Capture the cell that displays the provided text and extract its (X, Y) central coordinate. 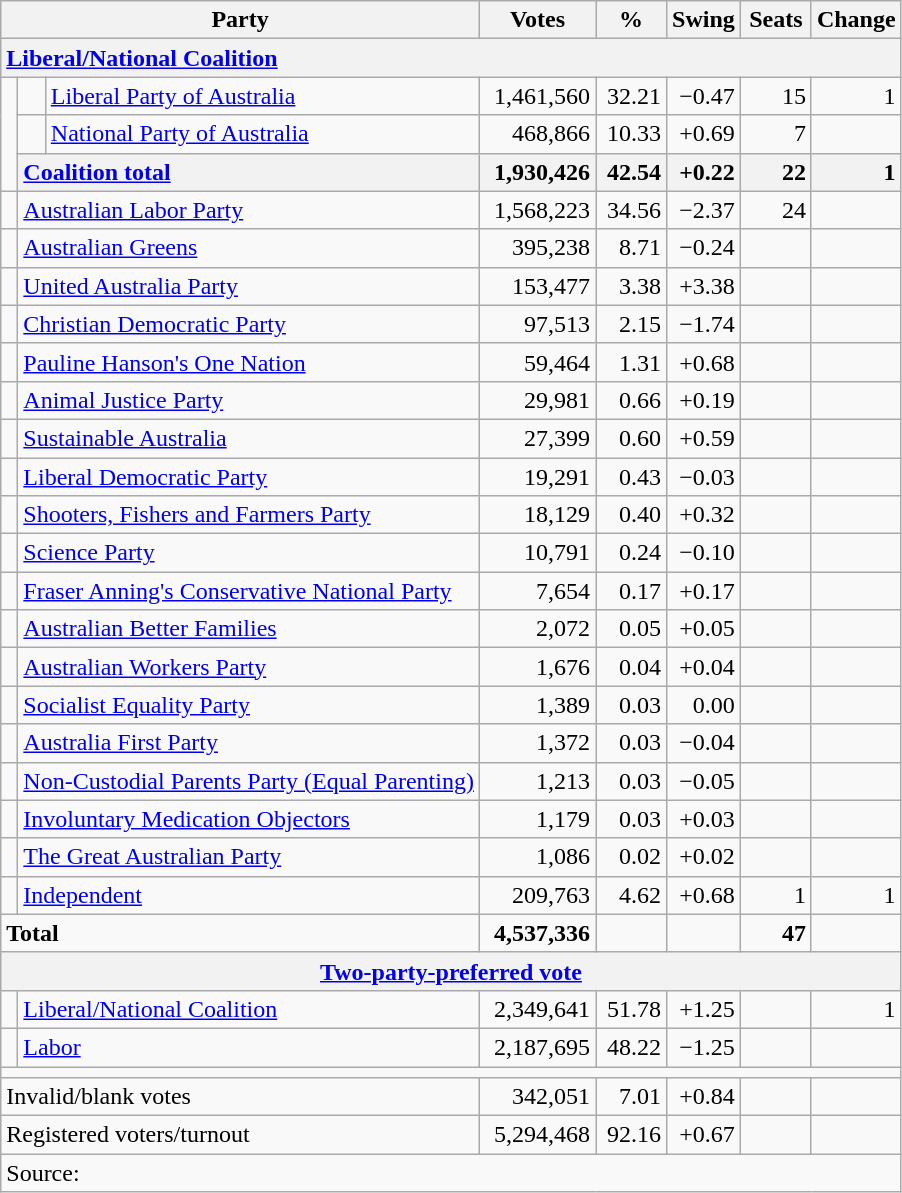
Liberal Party of Australia (262, 96)
Sustainable Australia (249, 438)
Science Party (249, 553)
+0.03 (704, 819)
0.66 (632, 400)
+3.38 (704, 286)
Christian Democratic Party (249, 324)
27,399 (537, 438)
97,513 (537, 324)
395,238 (537, 248)
0.02 (632, 857)
Two-party-preferred vote (451, 971)
1,086 (537, 857)
Pauline Hanson's One Nation (249, 362)
Involuntary Medication Objectors (249, 819)
Australian Labor Party (249, 210)
0.40 (632, 515)
−0.04 (704, 743)
0.05 (632, 629)
Non-Custodial Parents Party (Equal Parenting) (249, 781)
Coalition total (249, 172)
1,930,426 (537, 172)
Socialist Equality Party (249, 705)
Total (240, 933)
Australian Greens (249, 248)
19,291 (537, 477)
+0.04 (704, 667)
7,654 (537, 591)
−1.74 (704, 324)
+0.84 (704, 1097)
1,372 (537, 743)
−0.03 (704, 477)
24 (776, 210)
Shooters, Fishers and Farmers Party (249, 515)
2.15 (632, 324)
0.17 (632, 591)
3.38 (632, 286)
+0.32 (704, 515)
0.00 (704, 705)
Party (240, 20)
+0.67 (704, 1135)
34.56 (632, 210)
Swing (704, 20)
2,072 (537, 629)
10,791 (537, 553)
342,051 (537, 1097)
0.60 (632, 438)
+0.59 (704, 438)
18,129 (537, 515)
59,464 (537, 362)
+0.05 (704, 629)
−1.25 (704, 1047)
Labor (249, 1047)
10.33 (632, 134)
8.71 (632, 248)
Australian Workers Party (249, 667)
Registered voters/turnout (240, 1135)
22 (776, 172)
+0.02 (704, 857)
2,187,695 (537, 1047)
1,461,560 (537, 96)
47 (776, 933)
0.43 (632, 477)
−0.24 (704, 248)
209,763 (537, 895)
468,866 (537, 134)
Votes (537, 20)
National Party of Australia (262, 134)
1,676 (537, 667)
−2.37 (704, 210)
92.16 (632, 1135)
2,349,641 (537, 1009)
Independent (249, 895)
51.78 (632, 1009)
Invalid/blank votes (240, 1097)
42.54 (632, 172)
Australian Better Families (249, 629)
−0.10 (704, 553)
4,537,336 (537, 933)
7.01 (632, 1097)
1,179 (537, 819)
Liberal Democratic Party (249, 477)
% (632, 20)
1,389 (537, 705)
1,213 (537, 781)
Source: (451, 1173)
Change (856, 20)
+1.25 (704, 1009)
The Great Australian Party (249, 857)
−0.47 (704, 96)
48.22 (632, 1047)
153,477 (537, 286)
Australia First Party (249, 743)
Animal Justice Party (249, 400)
29,981 (537, 400)
United Australia Party (249, 286)
15 (776, 96)
0.04 (632, 667)
7 (776, 134)
1.31 (632, 362)
0.24 (632, 553)
−0.05 (704, 781)
+0.17 (704, 591)
32.21 (632, 96)
+0.22 (704, 172)
+0.69 (704, 134)
Seats (776, 20)
4.62 (632, 895)
1,568,223 (537, 210)
Fraser Anning's Conservative National Party (249, 591)
+0.19 (704, 400)
5,294,468 (537, 1135)
